Pinpoint the cell where the given text exists, returning its [X, Y] midpoint coordinate. 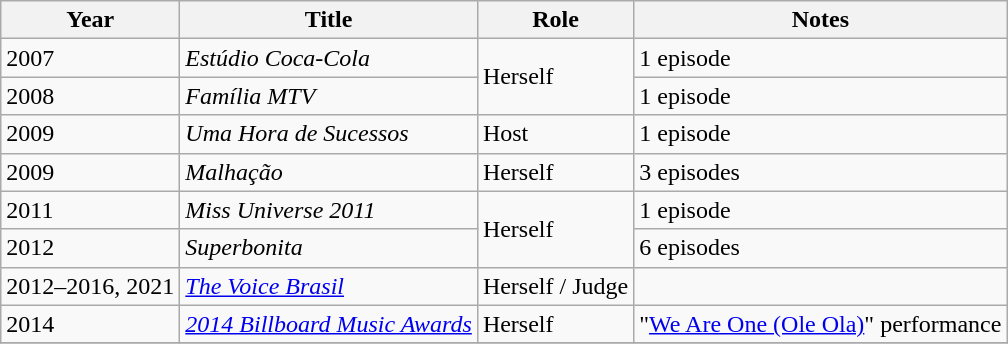
Estúdio Coca-Cola [329, 58]
Host [555, 134]
2007 [90, 58]
The Voice Brasil [329, 286]
Uma Hora de Sucessos [329, 134]
2011 [90, 210]
Superbonita [329, 248]
2012–2016, 2021 [90, 286]
3 episodes [820, 172]
Title [329, 20]
Malhação [329, 172]
2014 Billboard Music Awards [329, 324]
2012 [90, 248]
6 episodes [820, 248]
2014 [90, 324]
Role [555, 20]
"We Are One (Ole Ola)" performance [820, 324]
Year [90, 20]
2008 [90, 96]
Família MTV [329, 96]
Herself / Judge [555, 286]
Miss Universe 2011 [329, 210]
Notes [820, 20]
